Capture the cell that displays the provided text and extract its [x, y] central coordinate. 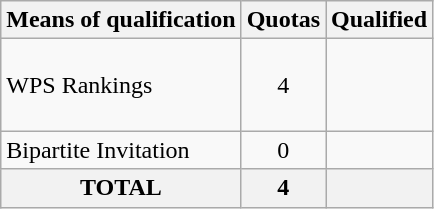
0 [283, 150]
WPS Rankings [121, 85]
Means of qualification [121, 20]
Bipartite Invitation [121, 150]
Qualified [380, 20]
TOTAL [121, 188]
Quotas [283, 20]
